Output the [X, Y] coordinate of the center of the cell containing the given text.  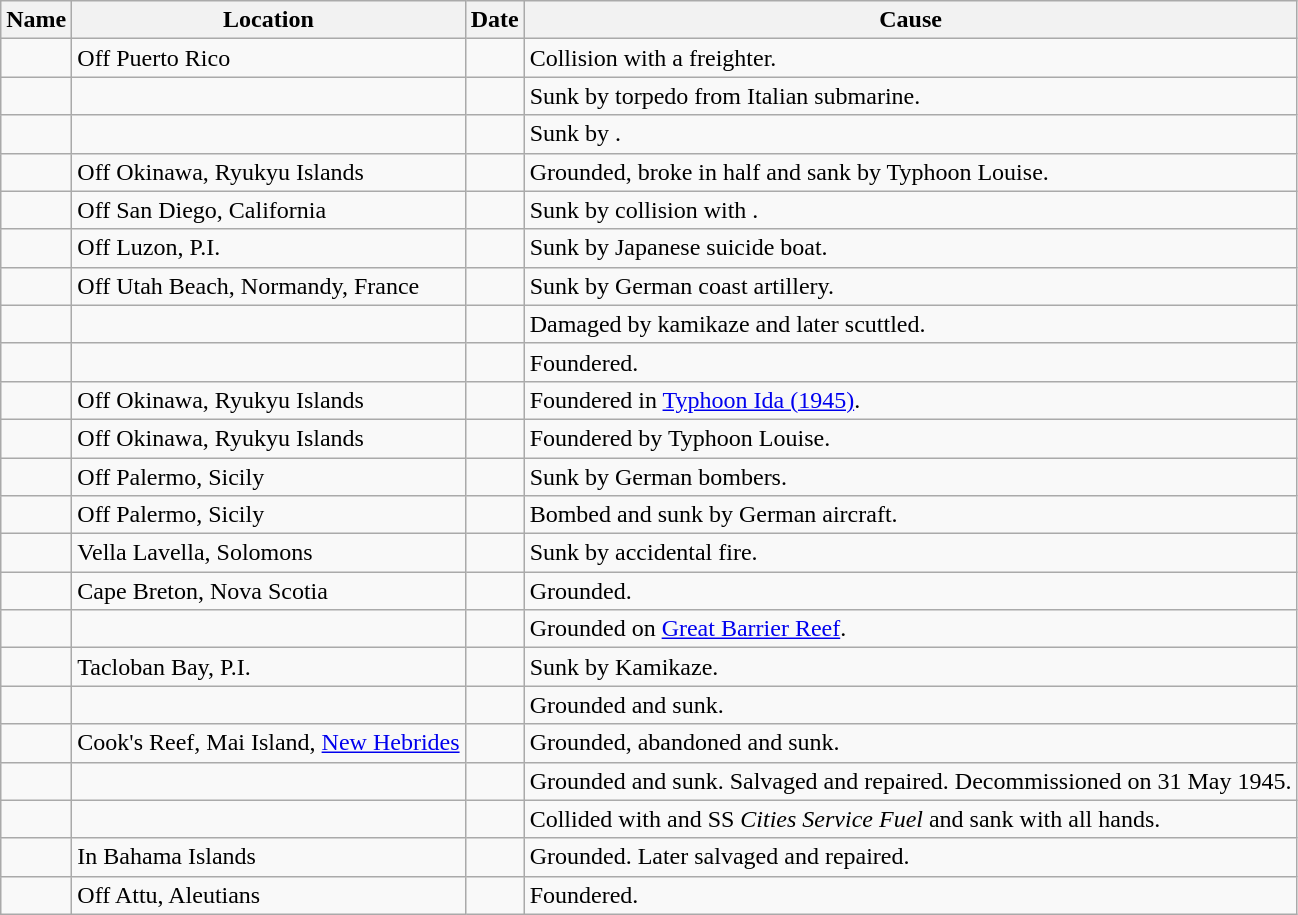
Name [36, 20]
Cape Breton, Nova Scotia [268, 591]
Vella Lavella, Solomons [268, 553]
Cause [910, 20]
Off Puerto Rico [268, 58]
Collision with a freighter. [910, 58]
Grounded. Later salvaged and repaired. [910, 857]
Foundered by Typhoon Louise. [910, 438]
Sunk by torpedo from Italian submarine. [910, 96]
Grounded and sunk. [910, 705]
Sunk by collision with . [910, 210]
Sunk by Japanese suicide boat. [910, 248]
Foundered in Typhoon Ida (1945). [910, 400]
Grounded, abandoned and sunk. [910, 743]
Grounded on Great Barrier Reef. [910, 629]
In Bahama Islands [268, 857]
Collided with and SS Cities Service Fuel and sank with all hands. [910, 819]
Bombed and sunk by German aircraft. [910, 515]
Grounded, broke in half and sank by Typhoon Louise. [910, 172]
Location [268, 20]
Off Luzon, P.I. [268, 248]
Sunk by German bombers. [910, 477]
Grounded and sunk. Salvaged and repaired. Decommissioned on 31 May 1945. [910, 781]
Tacloban Bay, P.I. [268, 667]
Damaged by kamikaze and later scuttled. [910, 324]
Off Utah Beach, Normandy, France [268, 286]
Sunk by accidental fire. [910, 553]
Off San Diego, California [268, 210]
Grounded. [910, 591]
Date [494, 20]
Cook's Reef, Mai Island, New Hebrides [268, 743]
Off Attu, Aleutians [268, 895]
Sunk by German coast artillery. [910, 286]
Sunk by . [910, 134]
Sunk by Kamikaze. [910, 667]
